Output the (X, Y) coordinate of the center of the cell containing the given text.  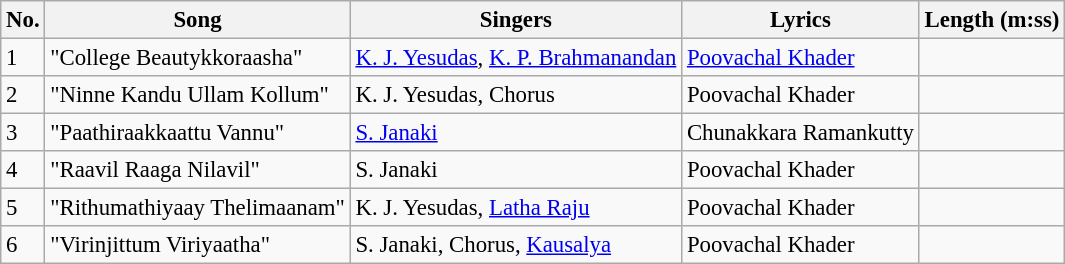
S. Janaki, Chorus, Kausalya (516, 245)
Length (m:ss) (992, 20)
K. J. Yesudas, Chorus (516, 95)
Chunakkara Ramankutty (801, 133)
"Paathiraakkaattu Vannu" (198, 133)
6 (23, 245)
"Raavil Raaga Nilavil" (198, 170)
Song (198, 20)
Singers (516, 20)
Lyrics (801, 20)
3 (23, 133)
"Rithumathiyaay Thelimaanam" (198, 208)
4 (23, 170)
"Virinjittum Viriyaatha" (198, 245)
1 (23, 58)
No. (23, 20)
5 (23, 208)
K. J. Yesudas, K. P. Brahmanandan (516, 58)
"College Beautykkoraasha" (198, 58)
2 (23, 95)
"Ninne Kandu Ullam Kollum" (198, 95)
K. J. Yesudas, Latha Raju (516, 208)
